Scan for the cell matching the given text and deliver its [x, y] coordinate at center. 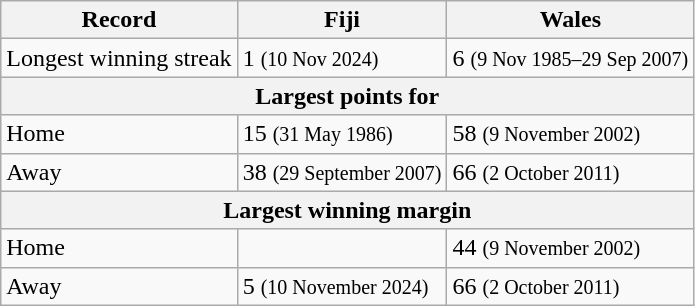
58 (9 November 2002) [570, 134]
Longest winning streak [119, 58]
5 (10 November 2024) [342, 286]
1 (10 Nov 2024) [342, 58]
Largest points for [348, 96]
38 (29 September 2007) [342, 172]
6 (9 Nov 1985–29 Sep 2007) [570, 58]
Record [119, 20]
Fiji [342, 20]
15 (31 May 1986) [342, 134]
Wales [570, 20]
Largest winning margin [348, 210]
44 (9 November 2002) [570, 248]
